Extract the [x, y] coordinate from the center of the cell holding the provided text.  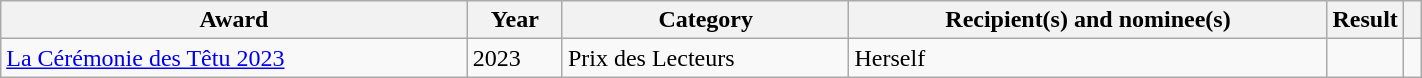
Result [1365, 20]
2023 [514, 58]
Recipient(s) and nominee(s) [1088, 20]
La Cérémonie des Têtu 2023 [234, 58]
Herself [1088, 58]
Prix des Lecteurs [706, 58]
Award [234, 20]
Category [706, 20]
Year [514, 20]
